Return [X, Y] of the center of cell containing provided text 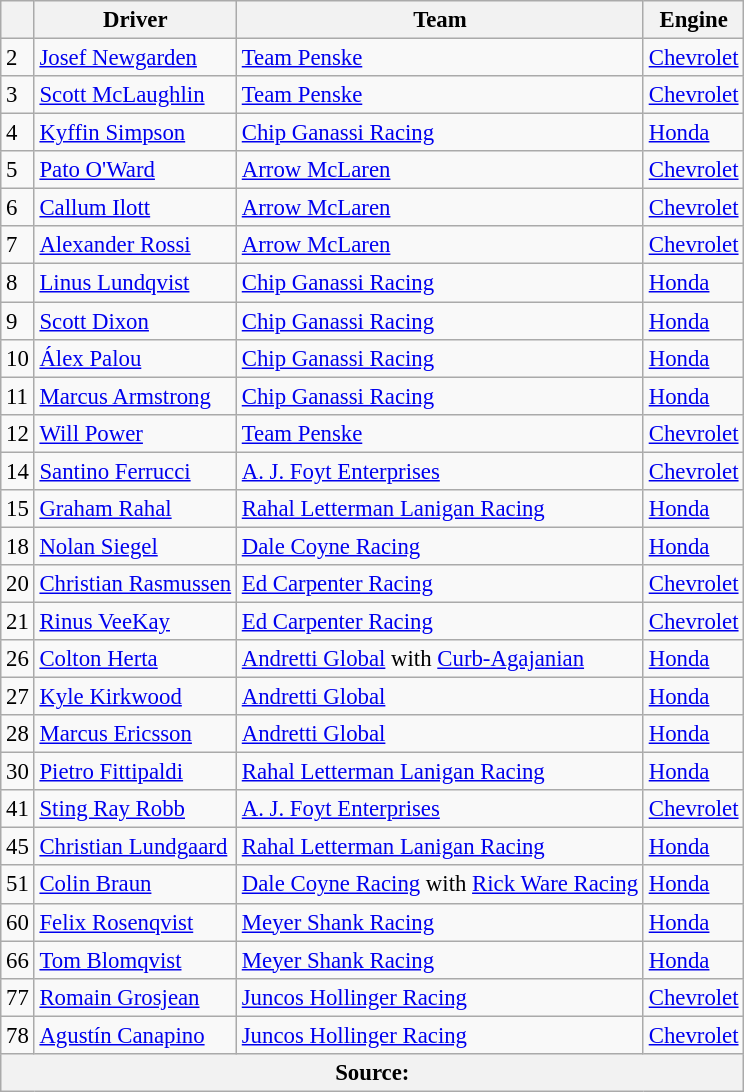
Scott Dixon [135, 321]
Callum Ilott [135, 208]
66 [18, 960]
41 [18, 809]
Felix Rosenqvist [135, 922]
Romain Grosjean [135, 997]
Santino Ferrucci [135, 471]
Christian Lundgaard [135, 847]
30 [18, 772]
Driver [135, 20]
20 [18, 584]
4 [18, 133]
Source: [372, 1073]
51 [18, 885]
Christian Rasmussen [135, 584]
14 [18, 471]
Will Power [135, 433]
Linus Lundqvist [135, 283]
Andretti Global with Curb-Agajanian [440, 659]
12 [18, 433]
77 [18, 997]
27 [18, 697]
Kyffin Simpson [135, 133]
Team [440, 20]
8 [18, 283]
Dale Coyne Racing [440, 546]
15 [18, 509]
Engine [693, 20]
5 [18, 170]
45 [18, 847]
Josef Newgarden [135, 58]
78 [18, 1035]
Rinus VeeKay [135, 621]
Agustín Canapino [135, 1035]
Álex Palou [135, 358]
Scott McLaughlin [135, 95]
7 [18, 245]
Pietro Fittipaldi [135, 772]
Colton Herta [135, 659]
Dale Coyne Racing with Rick Ware Racing [440, 885]
10 [18, 358]
3 [18, 95]
60 [18, 922]
Kyle Kirkwood [135, 697]
Graham Rahal [135, 509]
Pato O'Ward [135, 170]
11 [18, 396]
Tom Blomqvist [135, 960]
28 [18, 734]
18 [18, 546]
Nolan Siegel [135, 546]
Alexander Rossi [135, 245]
21 [18, 621]
6 [18, 208]
Sting Ray Robb [135, 809]
Colin Braun [135, 885]
2 [18, 58]
26 [18, 659]
Marcus Armstrong [135, 396]
9 [18, 321]
Marcus Ericsson [135, 734]
